For the text-containing cell, return its midpoint in (X, Y) coordinate format. 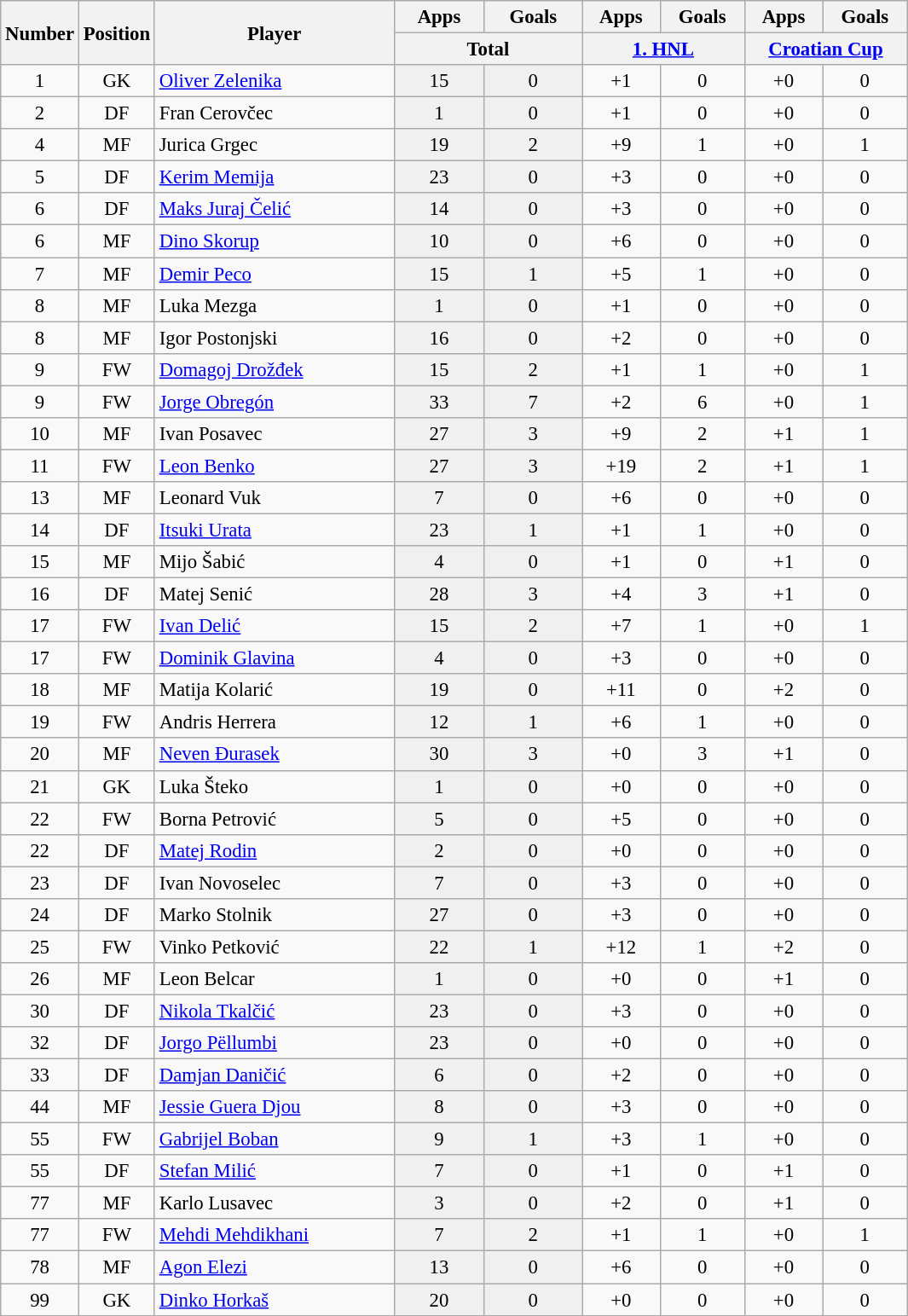
26 (40, 979)
Dominik Glavina (275, 658)
28 (439, 594)
Position (116, 32)
Neven Đurasek (275, 755)
Luka Šteko (275, 786)
Borna Petrović (275, 819)
Leonard Vuk (275, 498)
+12 (622, 947)
Gabrijel Boban (275, 1139)
Vinko Petković (275, 947)
Total (488, 49)
Jorge Obregón (275, 402)
18 (40, 690)
99 (40, 1300)
21 (40, 786)
Agon Elezi (275, 1267)
44 (40, 1107)
Number (40, 32)
Ivan Posavec (275, 434)
Matija Kolarić (275, 690)
Luka Mezga (275, 305)
Damjan Daničić (275, 1075)
Nikola Tkalčić (275, 1011)
Karlo Lusavec (275, 1203)
+11 (622, 690)
Dinko Horkaš (275, 1300)
Stefan Milić (275, 1171)
12 (439, 722)
Leon Benko (275, 466)
Matej Rodin (275, 850)
Dino Skorup (275, 241)
Igor Postonjski (275, 338)
1. HNL (663, 49)
Marko Stolnik (275, 915)
Jessie Guera Djou (275, 1107)
+19 (622, 466)
32 (40, 1043)
Oliver Zelenika (275, 81)
Matej Senić (275, 594)
Itsuki Urata (275, 530)
Domagoj Drožđek (275, 369)
Kerim Memija (275, 177)
Player (275, 32)
Demir Peco (275, 274)
+7 (622, 626)
24 (40, 915)
Mijo Šabić (275, 562)
Mehdi Mehdikhani (275, 1236)
Andris Herrera (275, 722)
Jorgo Pëllumbi (275, 1043)
Maks Juraj Čelić (275, 209)
11 (40, 466)
Croatian Cup (825, 49)
25 (40, 947)
Leon Belcar (275, 979)
Fran Cerovčec (275, 113)
78 (40, 1267)
Ivan Delić (275, 626)
Ivan Novoselec (275, 883)
+4 (622, 594)
Jurica Grgec (275, 145)
